Determine the (X, Y) coordinate at the center of the cell enclosing the given text.  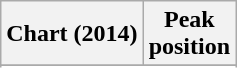
Chart (2014) (72, 34)
Peakposition (189, 34)
